For the text-containing cell, return its midpoint in [X, Y] coordinate format. 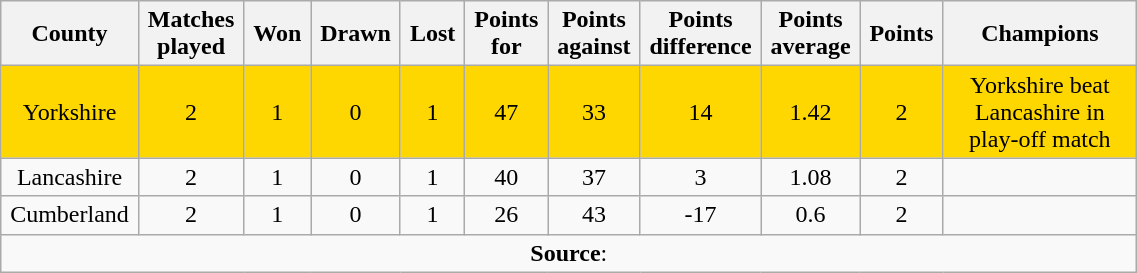
40 [506, 177]
-17 [700, 215]
0.6 [810, 215]
43 [594, 215]
3 [700, 177]
14 [700, 112]
Points difference [700, 34]
1.42 [810, 112]
County [70, 34]
Points against [594, 34]
1.08 [810, 177]
Points average [810, 34]
Yorkshire [70, 112]
Won [278, 34]
Drawn [356, 34]
26 [506, 215]
37 [594, 177]
Matches played [191, 34]
Source: [569, 253]
47 [506, 112]
Yorkshire beat Lancashire in play-off match [1040, 112]
33 [594, 112]
Lancashire [70, 177]
Lost [432, 34]
Cumberland [70, 215]
Points for [506, 34]
Points [902, 34]
Champions [1040, 34]
